Find where the given text appears and provide that cell's center as [x, y] coordinate. 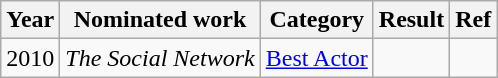
Category [316, 20]
The Social Network [160, 58]
Nominated work [160, 20]
Best Actor [316, 58]
Year [30, 20]
Ref [474, 20]
2010 [30, 58]
Result [411, 20]
